Pinpoint the cell where the given text exists, returning its [x, y] midpoint coordinate. 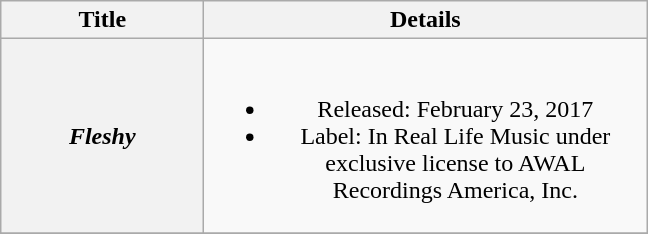
Title [102, 20]
Released: February 23, 2017Label: In Real Life Music under exclusive license to AWAL Recordings America, Inc. [426, 136]
Details [426, 20]
Fleshy [102, 136]
